Identify which cell holds the provided text, then report its (x, y) central coordinate. 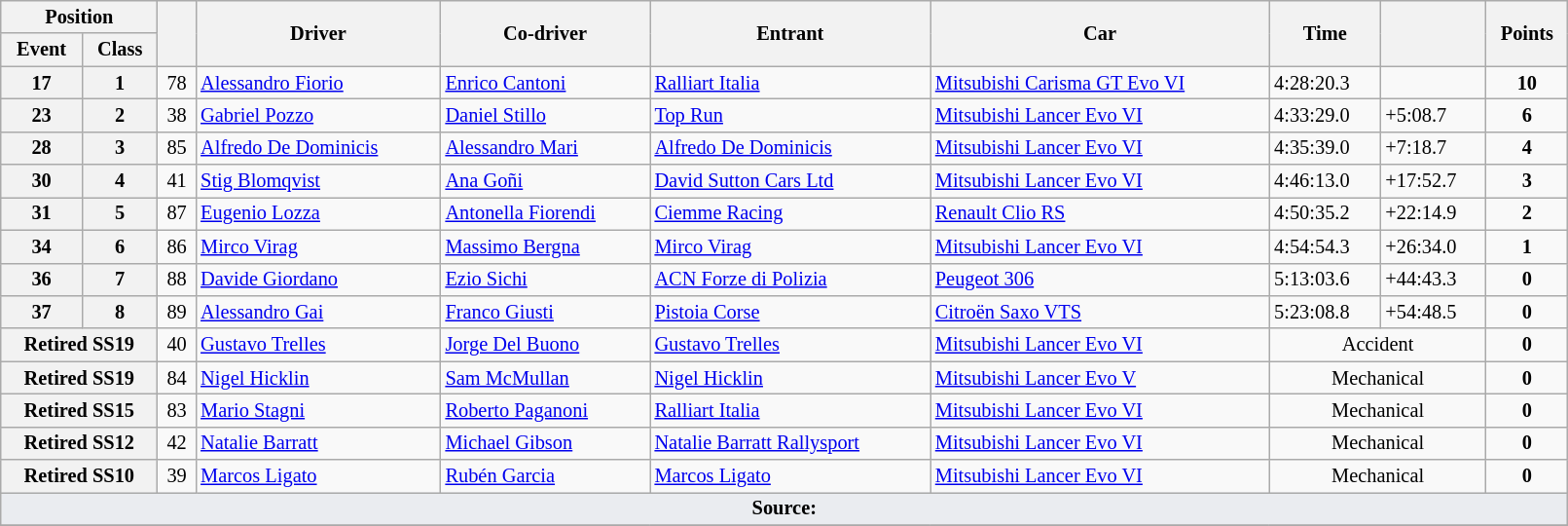
83 (177, 410)
4:50:35.2 (1325, 213)
34 (42, 246)
5 (119, 213)
Enrico Cantoni (545, 83)
78 (177, 83)
+44:43.3 (1433, 280)
Citroën Saxo VTS (1100, 312)
39 (177, 476)
Top Run (790, 115)
Points (1527, 33)
Natalie Barratt Rallysport (790, 443)
Source: (784, 508)
5:23:08.8 (1325, 312)
David Sutton Cars Ltd (790, 181)
Antonella Fiorendi (545, 213)
Gabriel Pozzo (317, 115)
+17:52.7 (1433, 181)
Ezio Sichi (545, 280)
41 (177, 181)
85 (177, 148)
Position (80, 17)
+7:18.7 (1433, 148)
Rubén Garcia (545, 476)
8 (119, 312)
Entrant (790, 33)
4:35:39.0 (1325, 148)
37 (42, 312)
Michael Gibson (545, 443)
Davide Giordano (317, 280)
Peugeot 306 (1100, 280)
Event (42, 50)
38 (177, 115)
30 (42, 181)
Jorge Del Buono (545, 345)
17 (42, 83)
Pistoia Corse (790, 312)
10 (1527, 83)
Renault Clio RS (1100, 213)
Alessandro Mari (545, 148)
Mitsubishi Lancer Evo V (1100, 378)
42 (177, 443)
+5:08.7 (1433, 115)
Ciemme Racing (790, 213)
+26:34.0 (1433, 246)
Driver (317, 33)
Retired SS15 (80, 410)
Mitsubishi Carisma GT Evo VI (1100, 83)
ACN Forze di Polizia (790, 280)
Daniel Stillo (545, 115)
Ana Goñi (545, 181)
Accident (1378, 345)
89 (177, 312)
Natalie Barratt (317, 443)
7 (119, 280)
Class (119, 50)
Retired SS12 (80, 443)
40 (177, 345)
28 (42, 148)
23 (42, 115)
Stig Blomqvist (317, 181)
Alessandro Fiorio (317, 83)
Roberto Paganoni (545, 410)
Eugenio Lozza (317, 213)
+54:48.5 (1433, 312)
+22:14.9 (1433, 213)
Massimo Bergna (545, 246)
Mario Stagni (317, 410)
87 (177, 213)
4:46:13.0 (1325, 181)
Retired SS10 (80, 476)
4:28:20.3 (1325, 83)
Car (1100, 33)
5:13:03.6 (1325, 280)
Alessandro Gai (317, 312)
Time (1325, 33)
36 (42, 280)
Co-driver (545, 33)
4:33:29.0 (1325, 115)
86 (177, 246)
Sam McMullan (545, 378)
Franco Giusti (545, 312)
88 (177, 280)
4:54:54.3 (1325, 246)
31 (42, 213)
84 (177, 378)
